Detect which cell encompasses the target text, then output its (x, y) center coordinate. 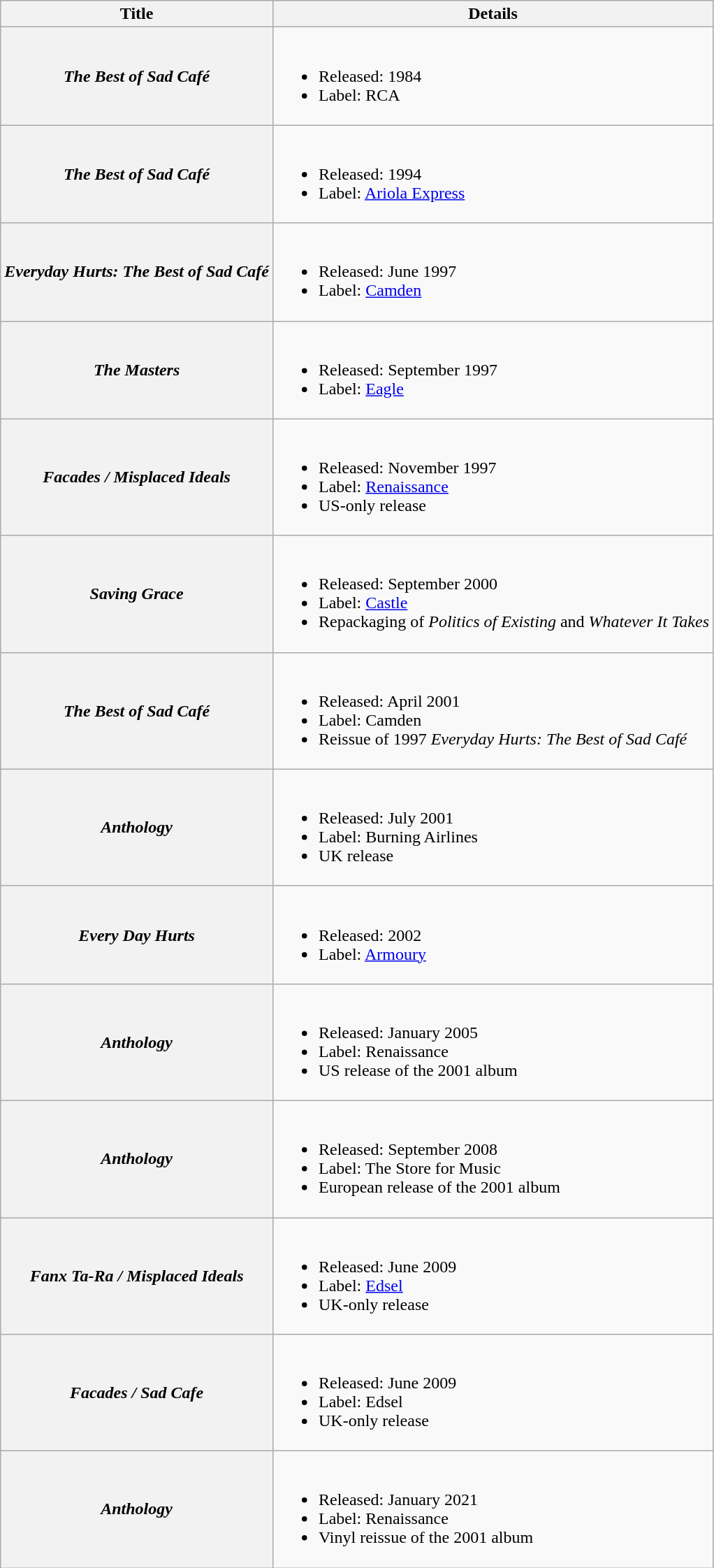
Facades / Sad Cafe (137, 1393)
Released: September 1997Label: Eagle (493, 370)
The Masters (137, 370)
Released: April 2001Label: CamdenReissue of 1997 Everyday Hurts: The Best of Sad Café (493, 710)
Released: January 2005Label: RenaissanceUS release of the 2001 album (493, 1042)
Released: July 2001Label: Burning AirlinesUK release (493, 828)
Released: June 1997Label: Camden (493, 272)
Fanx Ta-Ra / Misplaced Ideals (137, 1276)
Released: September 2000Label: CastleRepackaging of Politics of Existing and Whatever It Takes (493, 594)
Released: November 1997Label: RenaissanceUS-only release (493, 477)
Released: 1984Label: RCA (493, 76)
Released: 1994Label: Ariola Express (493, 174)
Released: September 2008Label: The Store for MusicEuropean release of the 2001 album (493, 1159)
Released: 2002Label: Armoury (493, 935)
Title (137, 14)
Everyday Hurts: The Best of Sad Café (137, 272)
Details (493, 14)
Every Day Hurts (137, 935)
Facades / Misplaced Ideals (137, 477)
Released: January 2021Label: RenaissanceVinyl reissue of the 2001 album (493, 1510)
Saving Grace (137, 594)
